Output the (X, Y) coordinate of the center of the cell containing the given text.  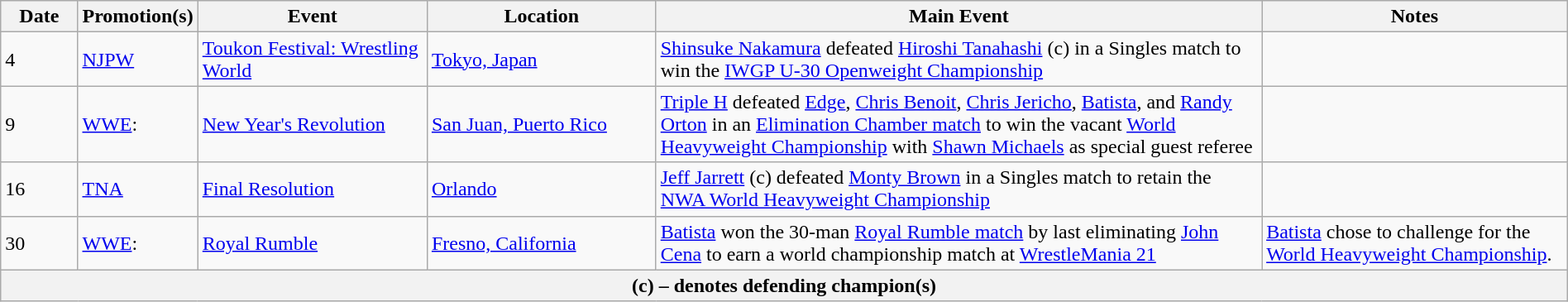
16 (40, 189)
Orlando (541, 189)
NJPW (137, 60)
TNA (137, 189)
Royal Rumble (313, 243)
Event (313, 17)
9 (40, 124)
Location (541, 17)
Batista chose to challenge for the World Heavyweight Championship. (1415, 243)
Promotion(s) (137, 17)
(c) – denotes defending champion(s) (784, 285)
Notes (1415, 17)
Shinsuke Nakamura defeated Hiroshi Tanahashi (c) in a Singles match to win the IWGP U-30 Openweight Championship (958, 60)
San Juan, Puerto Rico (541, 124)
New Year's Revolution (313, 124)
Jeff Jarrett (c) defeated Monty Brown in a Singles match to retain the NWA World Heavyweight Championship (958, 189)
30 (40, 243)
Main Event (958, 17)
Toukon Festival: Wrestling World (313, 60)
4 (40, 60)
Final Resolution (313, 189)
Batista won the 30-man Royal Rumble match by last eliminating John Cena to earn a world championship match at WrestleMania 21 (958, 243)
Fresno, California (541, 243)
Tokyo, Japan (541, 60)
Date (40, 17)
